For the text-containing cell, return its midpoint in [X, Y] coordinate format. 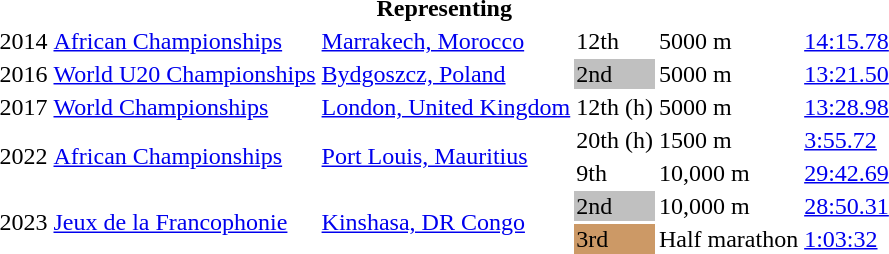
Jeux de la Francophonie [184, 222]
Bydgoszcz, Poland [446, 74]
World Championships [184, 107]
World U20 Championships [184, 74]
Kinshasa, DR Congo [446, 222]
3rd [615, 239]
1500 m [728, 140]
Port Louis, Mauritius [446, 156]
20th (h) [615, 140]
London, United Kingdom [446, 107]
12th (h) [615, 107]
12th [615, 41]
Marrakech, Morocco [446, 41]
9th [615, 173]
Half marathon [728, 239]
